Detect which cell encompasses the target text, then output its (X, Y) center coordinate. 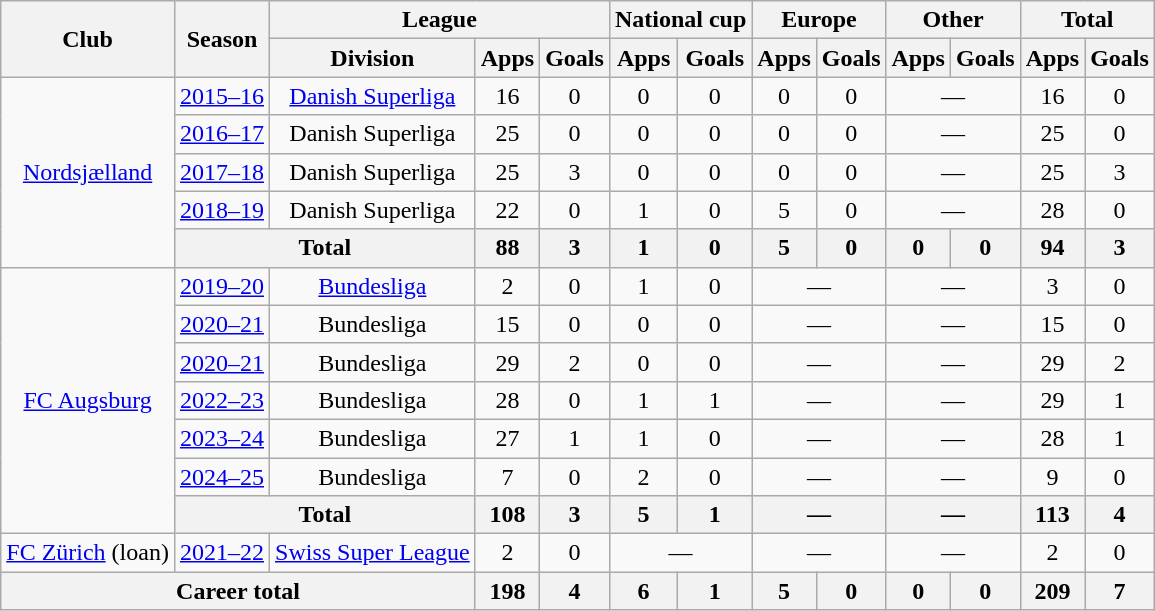
Club (88, 39)
Europe (819, 20)
2016–17 (222, 134)
Career total (238, 591)
27 (507, 438)
2023–24 (222, 438)
6 (643, 591)
FC Augsburg (88, 400)
22 (507, 210)
94 (1052, 248)
113 (1052, 515)
2022–23 (222, 400)
108 (507, 515)
2017–18 (222, 172)
National cup (680, 20)
FC Zürich (loan) (88, 553)
2015–16 (222, 96)
209 (1052, 591)
Season (222, 39)
2019–20 (222, 286)
88 (507, 248)
Division (373, 58)
Nordsjælland (88, 172)
2021–22 (222, 553)
Other (953, 20)
2018–19 (222, 210)
198 (507, 591)
2024–25 (222, 477)
9 (1052, 477)
Swiss Super League (373, 553)
League (440, 20)
